Extract the (X, Y) coordinate from the center of the cell holding the provided text.  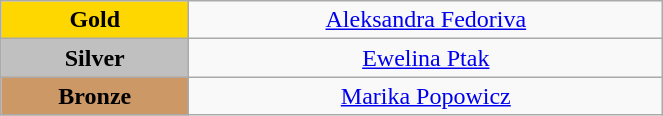
Marika Popowicz (426, 96)
Aleksandra Fedoriva (426, 20)
Bronze (95, 96)
Silver (95, 58)
Gold (95, 20)
Ewelina Ptak (426, 58)
